Pinpoint the cell where the given text exists, returning its [X, Y] midpoint coordinate. 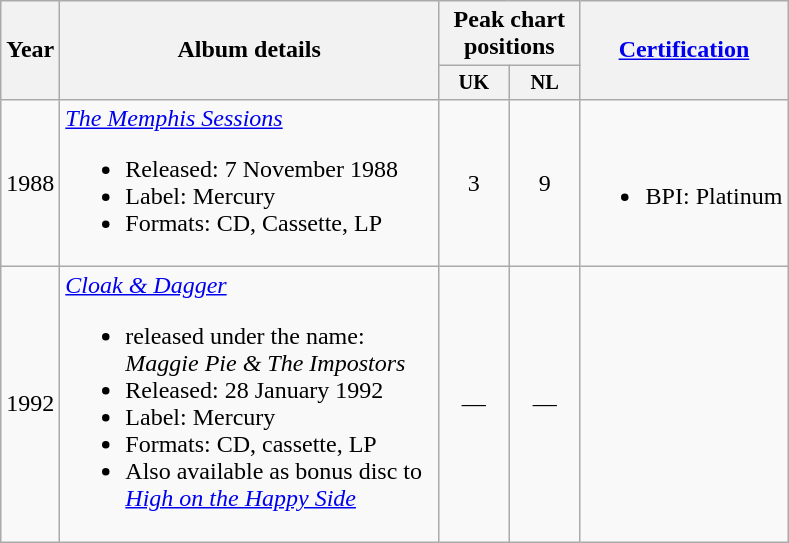
3 [474, 182]
1988 [30, 182]
9 [544, 182]
The Memphis SessionsReleased: 7 November 1988Label: MercuryFormats: CD, Cassette, LP [250, 182]
NL [544, 83]
Album details [250, 50]
1992 [30, 404]
Certification [684, 50]
Peak chart positions [509, 34]
UK [474, 83]
BPI: Platinum [684, 182]
Year [30, 50]
